For the text-containing cell, return its midpoint in [X, Y] coordinate format. 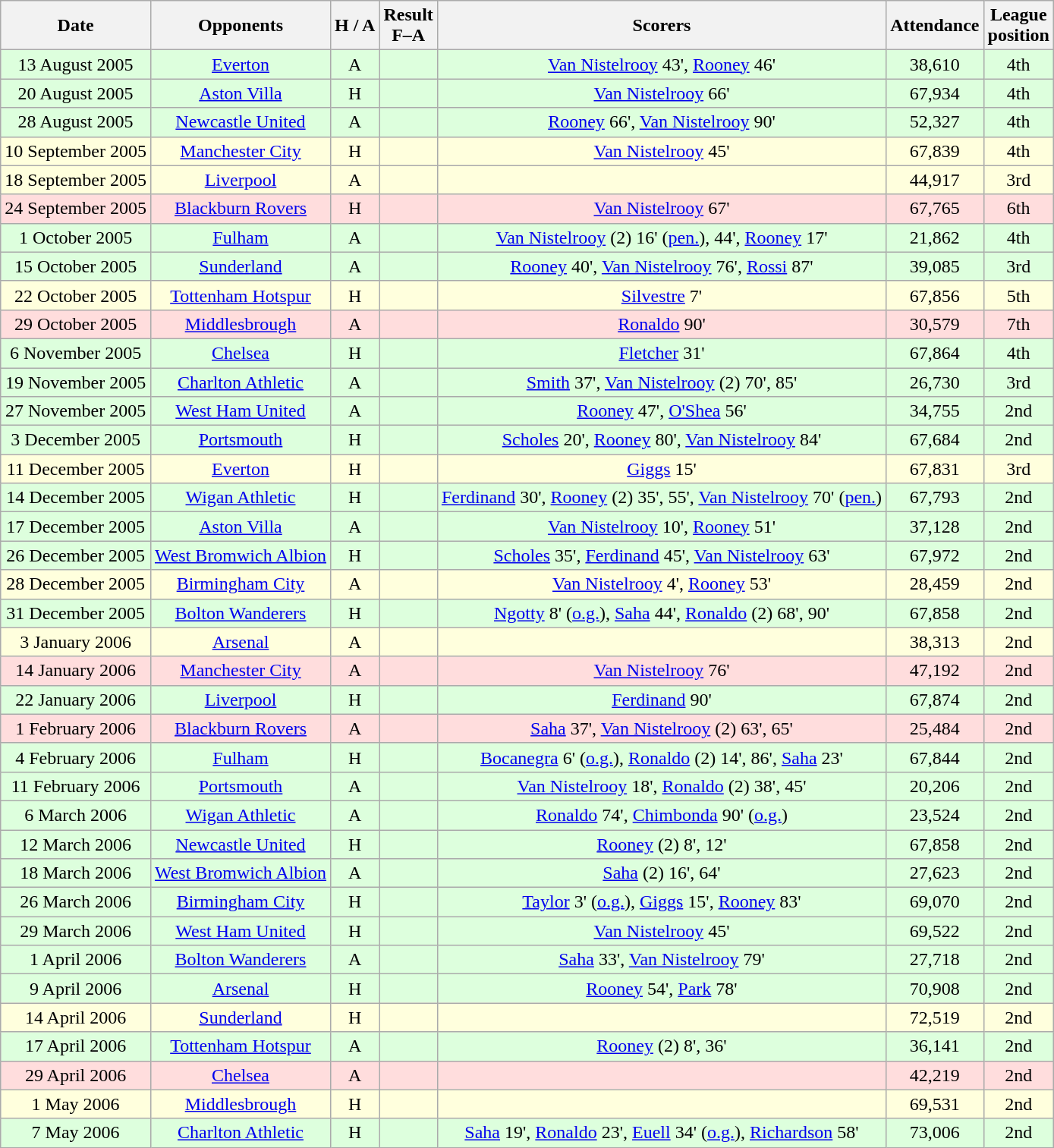
38,313 [935, 642]
67,831 [935, 469]
18 March 2006 [76, 873]
H / A [355, 26]
36,141 [935, 1046]
17 December 2005 [76, 527]
10 September 2005 [76, 151]
42,219 [935, 1075]
Van Nistelrooy 10', Rooney 51' [662, 527]
Saha 33', Van Nistelrooy 79' [662, 960]
17 April 2006 [76, 1046]
67,864 [935, 353]
Scholes 20', Rooney 80', Van Nistelrooy 84' [662, 440]
Van Nistelrooy 43', Rooney 46' [662, 64]
Rooney 47', O'Shea 56' [662, 411]
38,610 [935, 64]
Opponents [240, 26]
27,623 [935, 873]
Van Nistelrooy 4', Rooney 53' [662, 584]
26 March 2006 [76, 902]
14 April 2006 [76, 1017]
67,874 [935, 700]
34,755 [935, 411]
67,934 [935, 93]
26,730 [935, 382]
7th [1018, 324]
22 October 2005 [76, 295]
7 May 2006 [76, 1133]
11 February 2006 [76, 786]
6th [1018, 209]
67,793 [935, 498]
12 March 2006 [76, 844]
3 December 2005 [76, 440]
Saha 19', Ronaldo 23', Euell 34' (o.g.), Richardson 58' [662, 1133]
14 December 2005 [76, 498]
26 December 2005 [76, 555]
11 December 2005 [76, 469]
31 December 2005 [76, 613]
Fletcher 31' [662, 353]
28,459 [935, 584]
Scholes 35', Ferdinand 45', Van Nistelrooy 63' [662, 555]
Ronaldo 90' [662, 324]
70,908 [935, 989]
ResultF–A [408, 26]
30,579 [935, 324]
22 January 2006 [76, 700]
Ferdinand 30', Rooney (2) 35', 55', Van Nistelrooy 70' (pen.) [662, 498]
69,531 [935, 1104]
21,862 [935, 237]
Silvestre 7' [662, 295]
Date [76, 26]
25,484 [935, 728]
Rooney (2) 8', 36' [662, 1046]
Attendance [935, 26]
47,192 [935, 671]
6 November 2005 [76, 353]
4 February 2006 [76, 757]
27 November 2005 [76, 411]
Van Nistelrooy 18', Ronaldo (2) 38', 45' [662, 786]
Rooney 54', Park 78' [662, 989]
37,128 [935, 527]
1 October 2005 [76, 237]
9 April 2006 [76, 989]
28 December 2005 [76, 584]
1 April 2006 [76, 960]
Van Nistelrooy 67' [662, 209]
39,085 [935, 266]
Bocanegra 6' (o.g.), Ronaldo (2) 14', 86', Saha 23' [662, 757]
69,522 [935, 931]
Scorers [662, 26]
19 November 2005 [76, 382]
Giggs 15' [662, 469]
Saha 37', Van Nistelrooy (2) 63', 65' [662, 728]
28 August 2005 [76, 122]
67,844 [935, 757]
29 October 2005 [76, 324]
72,519 [935, 1017]
20 August 2005 [76, 93]
69,070 [935, 902]
Rooney (2) 8', 12' [662, 844]
67,856 [935, 295]
20,206 [935, 786]
Van Nistelrooy 66' [662, 93]
24 September 2005 [76, 209]
13 August 2005 [76, 64]
5th [1018, 295]
67,972 [935, 555]
67,765 [935, 209]
52,327 [935, 122]
Ferdinand 90' [662, 700]
1 May 2006 [76, 1104]
14 January 2006 [76, 671]
Saha (2) 16', 64' [662, 873]
67,684 [935, 440]
Taylor 3' (o.g.), Giggs 15', Rooney 83' [662, 902]
73,006 [935, 1133]
67,839 [935, 151]
Rooney 40', Van Nistelrooy 76', Rossi 87' [662, 266]
Leagueposition [1018, 26]
1 February 2006 [76, 728]
15 October 2005 [76, 266]
Van Nistelrooy (2) 16' (pen.), 44', Rooney 17' [662, 237]
29 March 2006 [76, 931]
Ronaldo 74', Chimbonda 90' (o.g.) [662, 815]
29 April 2006 [76, 1075]
Smith 37', Van Nistelrooy (2) 70', 85' [662, 382]
Ngotty 8' (o.g.), Saha 44', Ronaldo (2) 68', 90' [662, 613]
18 September 2005 [76, 180]
23,524 [935, 815]
3 January 2006 [76, 642]
44,917 [935, 180]
Rooney 66', Van Nistelrooy 90' [662, 122]
27,718 [935, 960]
Van Nistelrooy 76' [662, 671]
6 March 2006 [76, 815]
